Pinpoint the cell where the given text exists, returning its [X, Y] midpoint coordinate. 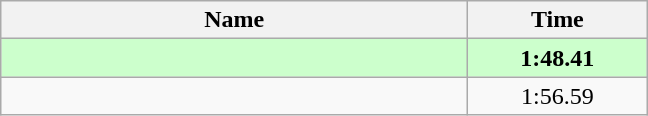
Time [558, 20]
1:56.59 [558, 96]
1:48.41 [558, 58]
Name [234, 20]
